Detect which cell encompasses the target text, then output its [X, Y] center coordinate. 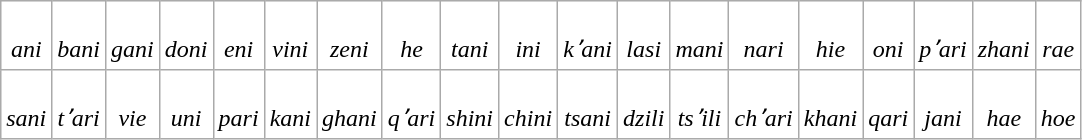
zeni [349, 36]
lasi [644, 36]
sani [26, 104]
bani [79, 36]
nari [764, 36]
tsani [588, 104]
tsʼili [700, 104]
hie [830, 36]
doni [186, 36]
mani [700, 36]
pʼari [944, 36]
vie [133, 104]
ini [528, 36]
kani [290, 104]
kʼani [588, 36]
zhani [1004, 36]
ghani [349, 104]
oni [888, 36]
qari [888, 104]
rae [1058, 36]
qʼari [412, 104]
hoe [1058, 104]
tʼari [79, 104]
he [412, 36]
shini [470, 104]
khani [830, 104]
eni [238, 36]
chini [528, 104]
pari [238, 104]
tani [470, 36]
hae [1004, 104]
chʼari [764, 104]
jani [944, 104]
vini [290, 36]
dzili [644, 104]
ani [26, 36]
gani [133, 36]
uni [186, 104]
